From the cell containing the given text, extract its center point as (x, y) coordinate. 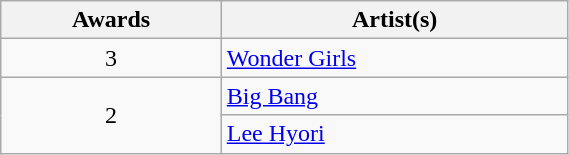
2 (111, 115)
Awards (111, 20)
Wonder Girls (394, 58)
Artist(s) (394, 20)
Big Bang (394, 96)
Lee Hyori (394, 134)
3 (111, 58)
